Locate the cell with the specified text and output its [x, y] center coordinate. 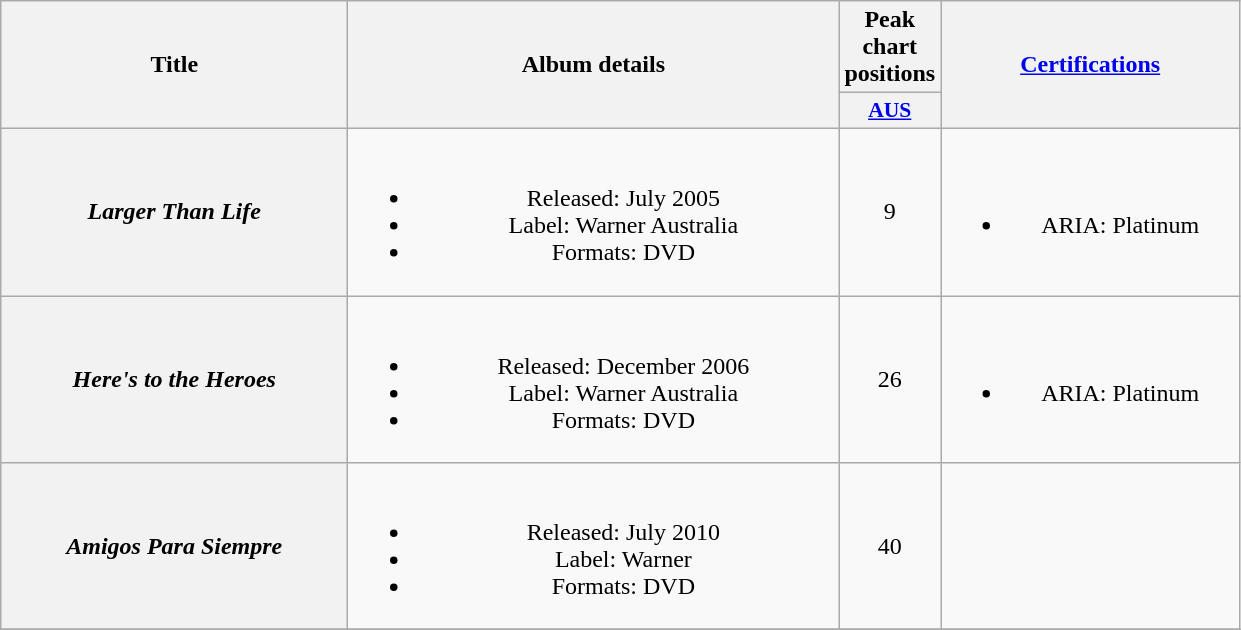
26 [890, 380]
Peak chart positions [890, 47]
9 [890, 212]
Released: July 2010Label: WarnerFormats: DVD [594, 546]
Title [174, 65]
Larger Than Life [174, 212]
Amigos Para Siempre [174, 546]
Released: December 2006Label: Warner AustraliaFormats: DVD [594, 380]
Released: July 2005Label: Warner AustraliaFormats: DVD [594, 212]
40 [890, 546]
Certifications [1090, 65]
AUS [890, 111]
Here's to the Heroes [174, 380]
Album details [594, 65]
